Determine the (X, Y) coordinate at the center of the cell enclosing the given text.  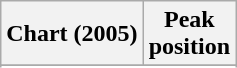
Peakposition (189, 34)
Chart (2005) (72, 34)
